Capture the cell that displays the provided text and extract its [x, y] central coordinate. 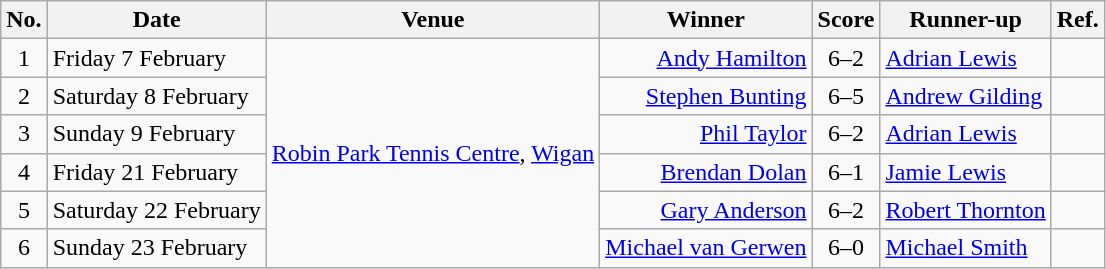
No. [24, 20]
Runner-up [966, 20]
Andrew Gilding [966, 96]
4 [24, 172]
6–0 [846, 248]
Robin Park Tennis Centre, Wigan [433, 153]
Saturday 8 February [156, 96]
6 [24, 248]
Date [156, 20]
Robert Thornton [966, 210]
6–5 [846, 96]
Sunday 23 February [156, 248]
Michael Smith [966, 248]
Saturday 22 February [156, 210]
Phil Taylor [706, 134]
Friday 21 February [156, 172]
2 [24, 96]
Friday 7 February [156, 58]
Jamie Lewis [966, 172]
Sunday 9 February [156, 134]
1 [24, 58]
Winner [706, 20]
Score [846, 20]
6–1 [846, 172]
Ref. [1078, 20]
Venue [433, 20]
Stephen Bunting [706, 96]
Brendan Dolan [706, 172]
Andy Hamilton [706, 58]
Gary Anderson [706, 210]
5 [24, 210]
Michael van Gerwen [706, 248]
3 [24, 134]
